Return [x, y] of the center of cell containing provided text 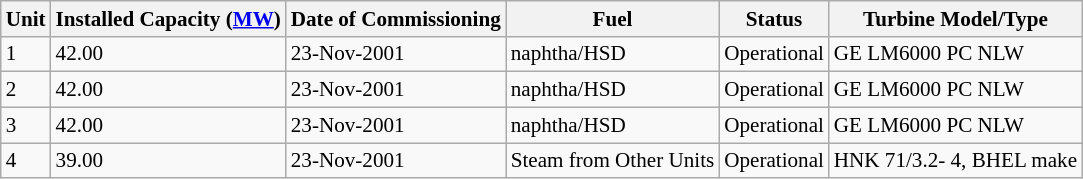
1 [26, 54]
Steam from Other Units [612, 160]
Installed Capacity (MW) [168, 18]
3 [26, 124]
2 [26, 90]
HNK 71/3.2- 4, BHEL make [956, 160]
Unit [26, 18]
4 [26, 160]
39.00 [168, 160]
Fuel [612, 18]
Turbine Model/Type [956, 18]
Date of Commissioning [396, 18]
Status [774, 18]
